Identify which cell holds the provided text, then report its (x, y) central coordinate. 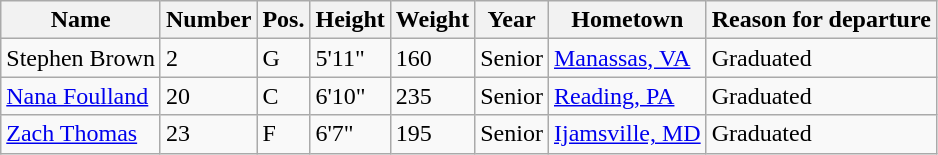
Manassas, VA (627, 58)
G (284, 58)
Year (512, 20)
Stephen Brown (81, 58)
Pos. (284, 20)
C (284, 96)
Reason for departure (821, 20)
Nana Foulland (81, 96)
Ijamsville, MD (627, 134)
195 (432, 134)
235 (432, 96)
F (284, 134)
Zach Thomas (81, 134)
23 (208, 134)
2 (208, 58)
Height (350, 20)
Reading, PA (627, 96)
5'11" (350, 58)
20 (208, 96)
Weight (432, 20)
Name (81, 20)
Hometown (627, 20)
Number (208, 20)
160 (432, 58)
6'7" (350, 134)
6'10" (350, 96)
